From the cell containing the given text, extract its center point as (x, y) coordinate. 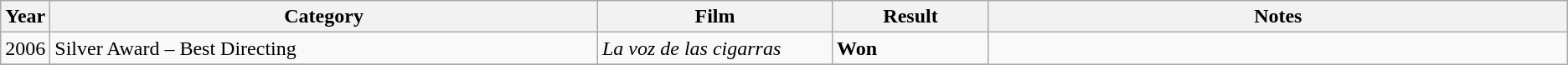
Won (911, 48)
Category (324, 17)
Notes (1278, 17)
Film (714, 17)
Silver Award – Best Directing (324, 48)
2006 (25, 48)
Year (25, 17)
Result (911, 17)
La voz de las cigarras (714, 48)
